Identify which cell holds the provided text, then report its [x, y] central coordinate. 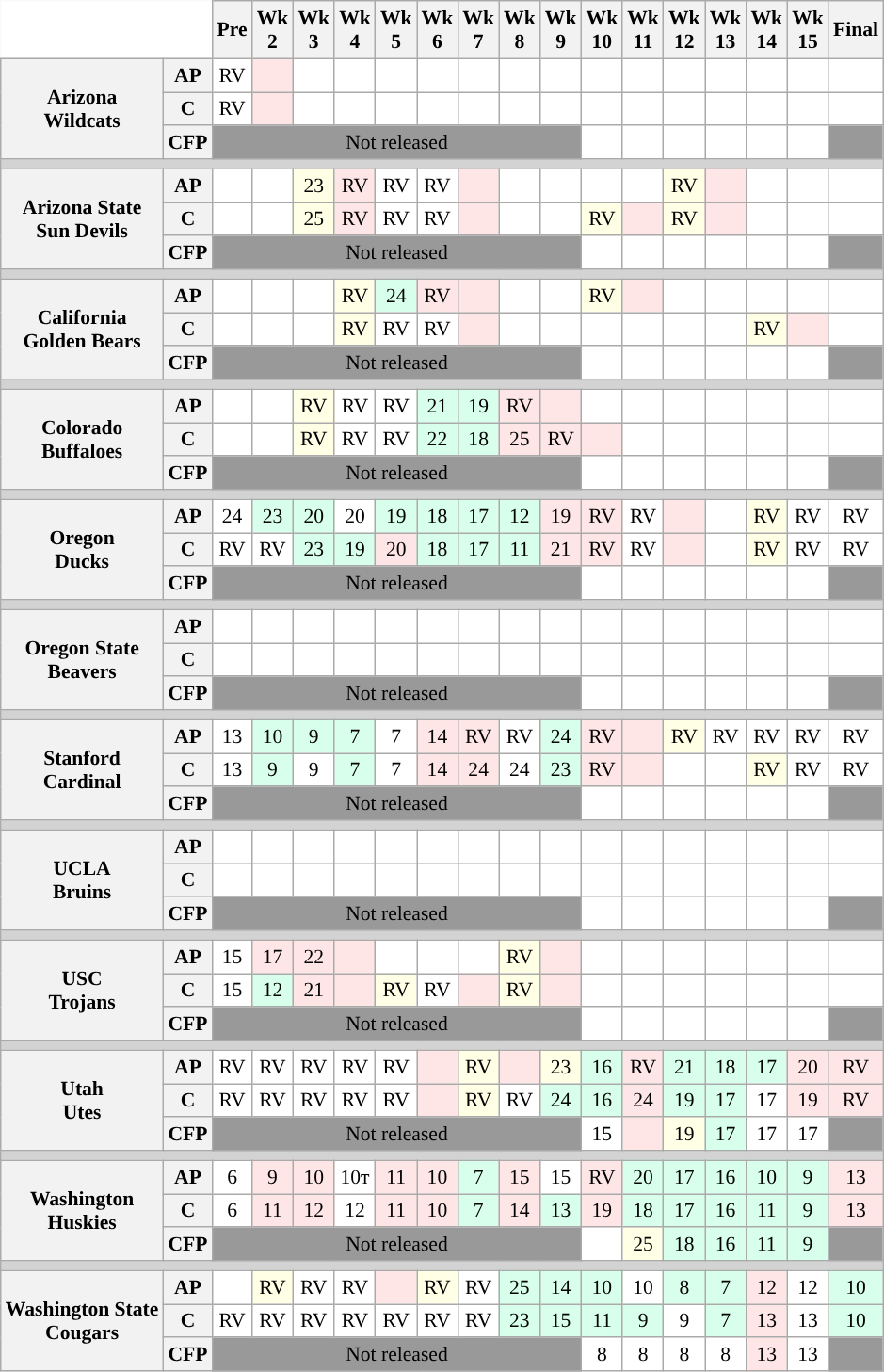
Wk14 [766, 30]
Wk8 [520, 30]
Wk3 [313, 30]
Wk7 [478, 30]
Wk13 [726, 30]
Pre [233, 30]
Washington StateCougars [83, 1320]
UtahUtes [83, 1100]
Wk12 [684, 30]
StanfordCardinal [83, 770]
Wk10 [602, 30]
Oregon StateBeavers [83, 659]
UCLABruins [83, 880]
CaliforniaGolden Bears [83, 330]
Arizona StateSun Devils [83, 218]
Wk15 [808, 30]
Wk11 [643, 30]
Wk4 [355, 30]
Wk6 [438, 30]
ColoradoBuffaloes [83, 439]
USCTrojans [83, 991]
WashingtonHuskies [83, 1211]
10т [355, 1177]
OregonDucks [83, 550]
ArizonaWildcats [83, 109]
Final [856, 30]
Wk2 [273, 30]
Wk5 [396, 30]
Wk9 [561, 30]
